Determine the [X, Y] coordinate at the center of the cell enclosing the given text.  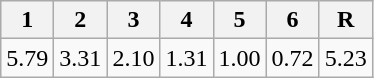
1 [28, 20]
4 [186, 20]
1.31 [186, 58]
2 [80, 20]
2.10 [134, 58]
6 [292, 20]
3.31 [80, 58]
5 [240, 20]
1.00 [240, 58]
0.72 [292, 58]
R [346, 20]
3 [134, 20]
5.23 [346, 58]
5.79 [28, 58]
